Detect which cell encompasses the target text, then output its [X, Y] center coordinate. 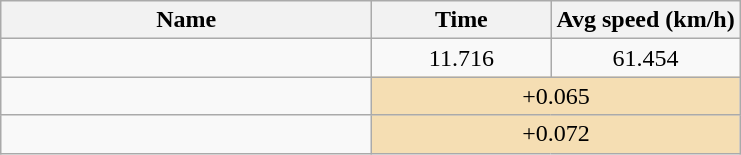
+0.072 [556, 134]
61.454 [646, 58]
Avg speed (km/h) [646, 20]
Name [186, 20]
+0.065 [556, 96]
11.716 [462, 58]
Time [462, 20]
